Identify which cell holds the provided text, then report its (X, Y) central coordinate. 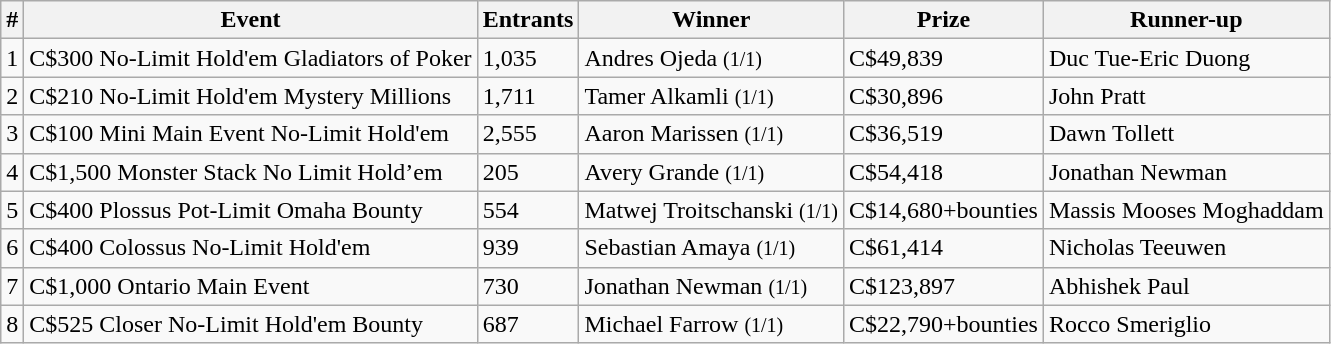
# (12, 20)
Prize (944, 20)
2,555 (528, 134)
Michael Farrow (1/1) (712, 324)
Runner-up (1186, 20)
C$525 Closer No-Limit Hold'em Bounty (250, 324)
C$210 No-Limit Hold'em Mystery Millions (250, 96)
Jonathan Newman (1186, 172)
John Pratt (1186, 96)
C$1,500 Monster Stack No Limit Hold’em (250, 172)
1,035 (528, 58)
730 (528, 286)
C$1,000 Ontario Main Event (250, 286)
C$400 Plossus Pot-Limit Omaha Bounty (250, 210)
C$123,897 (944, 286)
Dawn Tollett (1186, 134)
Aaron Marissen (1/1) (712, 134)
C$14,680+bounties (944, 210)
1,711 (528, 96)
2 (12, 96)
C$54,418 (944, 172)
Nicholas Teeuwen (1186, 248)
687 (528, 324)
Rocco Smeriglio (1186, 324)
C$30,896 (944, 96)
4 (12, 172)
C$49,839 (944, 58)
3 (12, 134)
939 (528, 248)
6 (12, 248)
C$300 No-Limit Hold'em Gladiators of Poker (250, 58)
Andres Ojeda (1/1) (712, 58)
Jonathan Newman (1/1) (712, 286)
205 (528, 172)
C$36,519 (944, 134)
Massis Mooses Moghaddam (1186, 210)
Event (250, 20)
554 (528, 210)
Winner (712, 20)
Tamer Alkamli (1/1) (712, 96)
Sebastian Amaya (1/1) (712, 248)
Matwej Troitschanski (1/1) (712, 210)
Entrants (528, 20)
C$61,414 (944, 248)
Avery Grande (1/1) (712, 172)
5 (12, 210)
C$22,790+bounties (944, 324)
C$100 Mini Main Event No-Limit Hold'em (250, 134)
7 (12, 286)
Abhishek Paul (1186, 286)
Duc Tue-Eric Duong (1186, 58)
C$400 Colossus No-Limit Hold'em (250, 248)
1 (12, 58)
8 (12, 324)
